Detect which cell encompasses the target text, then output its (x, y) center coordinate. 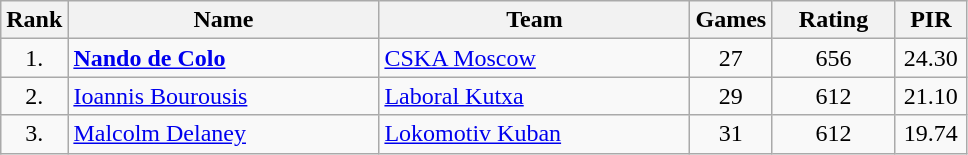
Name (224, 20)
19.74 (930, 134)
Lokomotiv Kuban (534, 134)
Team (534, 20)
Laboral Kutxa (534, 96)
PIR (930, 20)
27 (731, 58)
24.30 (930, 58)
1. (34, 58)
2. (34, 96)
Rank (34, 20)
Games (731, 20)
Ioannis Bourousis (224, 96)
21.10 (930, 96)
656 (834, 58)
29 (731, 96)
Malcolm Delaney (224, 134)
Rating (834, 20)
3. (34, 134)
CSKA Moscow (534, 58)
Nando de Colo (224, 58)
31 (731, 134)
